Determine the (x, y) coordinate at the center of the cell enclosing the given text.  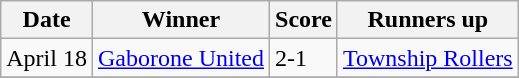
Winner (180, 20)
2-1 (304, 58)
Date (47, 20)
Township Rollers (428, 58)
Runners up (428, 20)
April 18 (47, 58)
Score (304, 20)
Gaborone United (180, 58)
